Output the [x, y] coordinate of the center of the cell containing the given text.  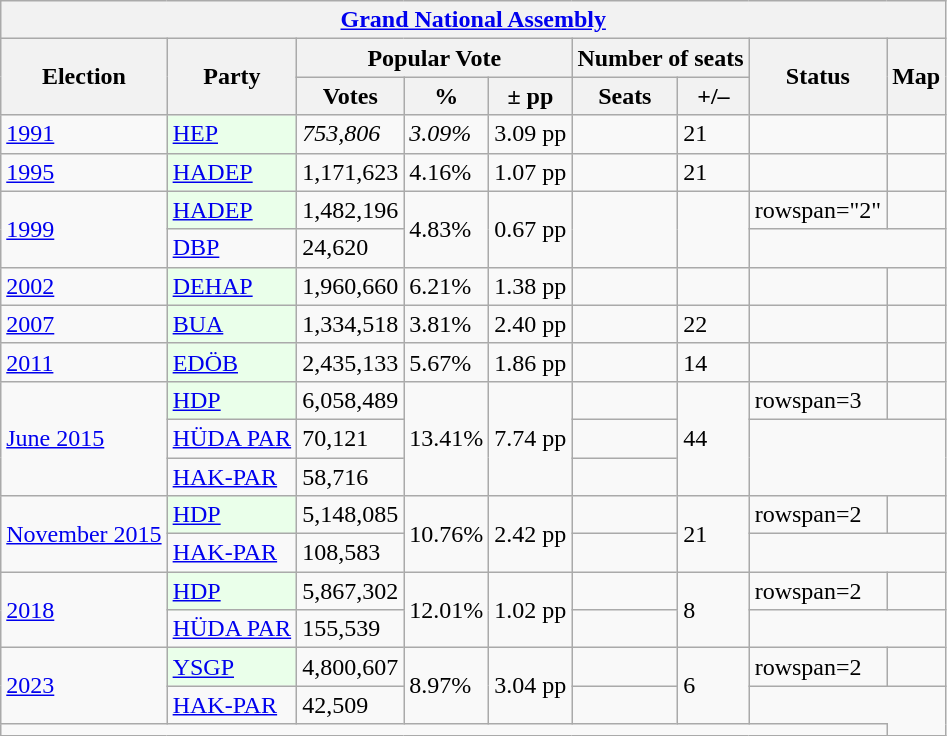
November 2015 [84, 534]
1,482,196 [350, 210]
6.21% [446, 286]
Status [818, 77]
5,867,302 [350, 591]
4,800,607 [350, 667]
EDÖB [232, 362]
7.74 pp [530, 438]
Election [84, 77]
42,509 [350, 705]
4.83% [446, 229]
rowspan="2" [818, 210]
155,539 [350, 629]
44 [714, 438]
0.67 pp [530, 229]
10.76% [446, 534]
1.38 pp [530, 286]
Number of seats [660, 58]
YSGP [232, 667]
2.42 pp [530, 534]
1.07 pp [530, 172]
2007 [84, 324]
8 [714, 610]
2023 [84, 686]
Votes [350, 96]
1999 [84, 229]
+/– [714, 96]
753,806 [350, 134]
Grand National Assembly [474, 20]
Party [232, 77]
% [446, 96]
June 2015 [84, 438]
58,716 [350, 477]
± pp [530, 96]
BUA [232, 324]
rowspan=3 [818, 400]
2011 [84, 362]
1.02 pp [530, 610]
108,583 [350, 553]
6 [714, 686]
1995 [84, 172]
3.81% [446, 324]
Seats [625, 96]
2002 [84, 286]
3.09 pp [530, 134]
70,121 [350, 438]
1,171,623 [350, 172]
Map [916, 77]
1,960,660 [350, 286]
1.86 pp [530, 362]
HEP [232, 134]
8.97% [446, 686]
6,058,489 [350, 400]
22 [714, 324]
1,334,518 [350, 324]
2018 [84, 610]
14 [714, 362]
3.09% [446, 134]
4.16% [446, 172]
1991 [84, 134]
12.01% [446, 610]
DBP [232, 248]
2,435,133 [350, 362]
Popular Vote [434, 58]
3.04 pp [530, 686]
2.40 pp [530, 324]
5,148,085 [350, 515]
24,620 [350, 248]
5.67% [446, 362]
DEHAP [232, 286]
13.41% [446, 438]
